Scan for the cell matching the given text and deliver its [X, Y] coordinate at center. 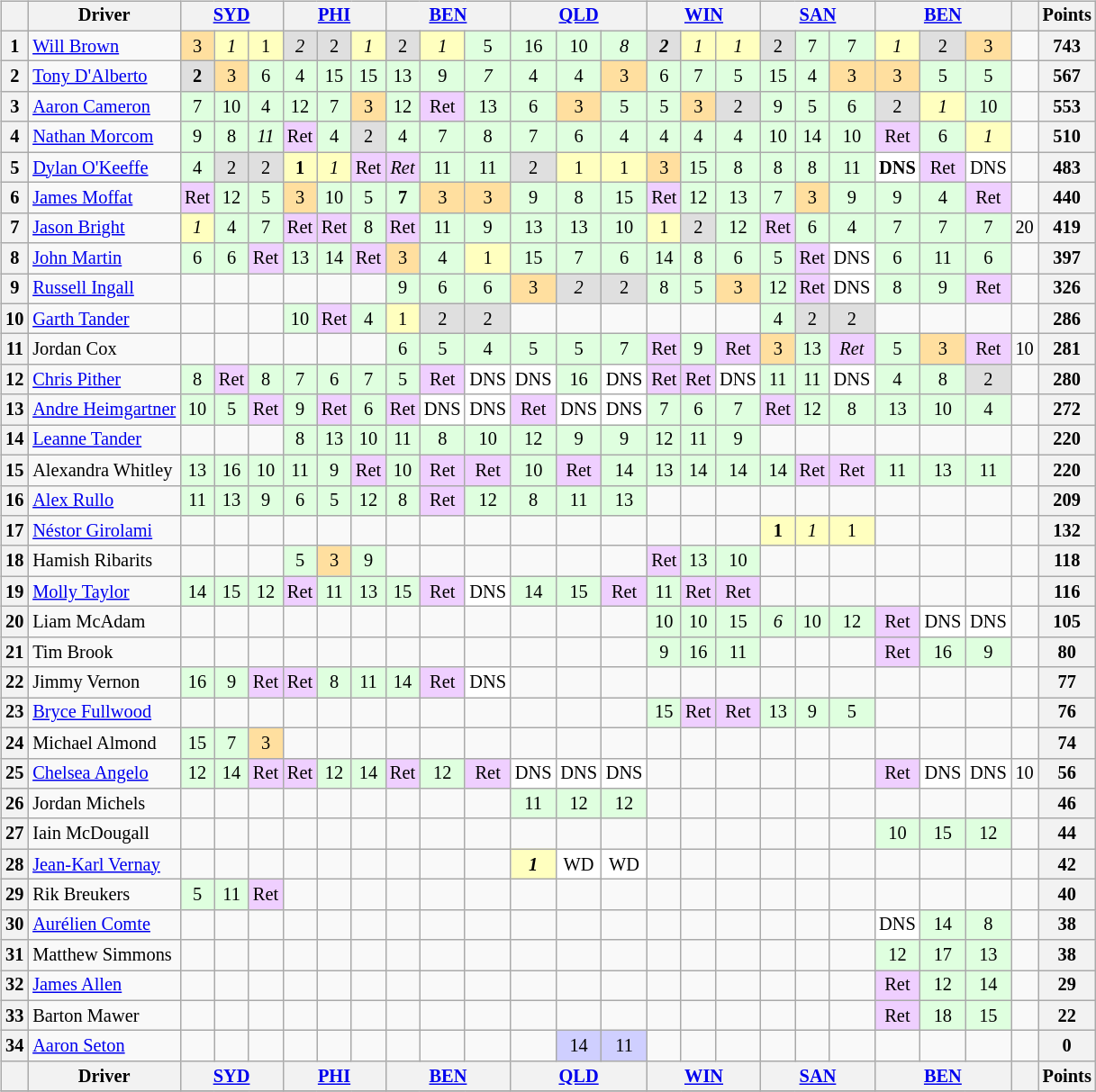
272 [1067, 410]
281 [1067, 349]
286 [1067, 319]
80 [1067, 652]
Jordan Cox [104, 349]
Andre Heimgartner [104, 410]
132 [1067, 531]
Aaron Seton [104, 1046]
28 [14, 864]
Chelsea Angelo [104, 773]
440 [1067, 198]
21 [14, 652]
77 [1067, 682]
56 [1067, 773]
24 [14, 743]
John Martin [104, 258]
34 [14, 1046]
Hamish Ribarits [104, 561]
Alexandra Whitley [104, 470]
Matthew Simmons [104, 955]
553 [1067, 107]
Tony D'Alberto [104, 77]
0 [1067, 1046]
Molly Taylor [104, 591]
Néstor Girolami [104, 531]
Jason Bright [104, 228]
Michael Almond [104, 743]
Aurélien Comte [104, 925]
Nathan Morcom [104, 137]
Alex Rullo [104, 501]
26 [14, 804]
46 [1067, 804]
280 [1067, 380]
33 [14, 1015]
Chris Pither [104, 380]
Garth Tander [104, 319]
19 [14, 591]
25 [14, 773]
Jean-Karl Vernay [104, 864]
510 [1067, 137]
743 [1067, 46]
James Moffat [104, 198]
326 [1067, 289]
105 [1067, 622]
Will Brown [104, 46]
Russell Ingall [104, 289]
32 [14, 986]
419 [1067, 228]
Bryce Fullwood [104, 713]
116 [1067, 591]
42 [1067, 864]
76 [1067, 713]
Tim Brook [104, 652]
74 [1067, 743]
118 [1067, 561]
Leanne Tander [104, 440]
27 [14, 834]
Liam McAdam [104, 622]
Jimmy Vernon [104, 682]
30 [14, 925]
James Allen [104, 986]
Rik Breukers [104, 895]
209 [1067, 501]
31 [14, 955]
40 [1067, 895]
483 [1067, 167]
Iain McDougall [104, 834]
Barton Mawer [104, 1015]
567 [1067, 77]
Aaron Cameron [104, 107]
Dylan O'Keeffe [104, 167]
Jordan Michels [104, 804]
44 [1067, 834]
397 [1067, 258]
23 [14, 713]
